Extract the [x, y] coordinate from the center of the cell holding the provided text.  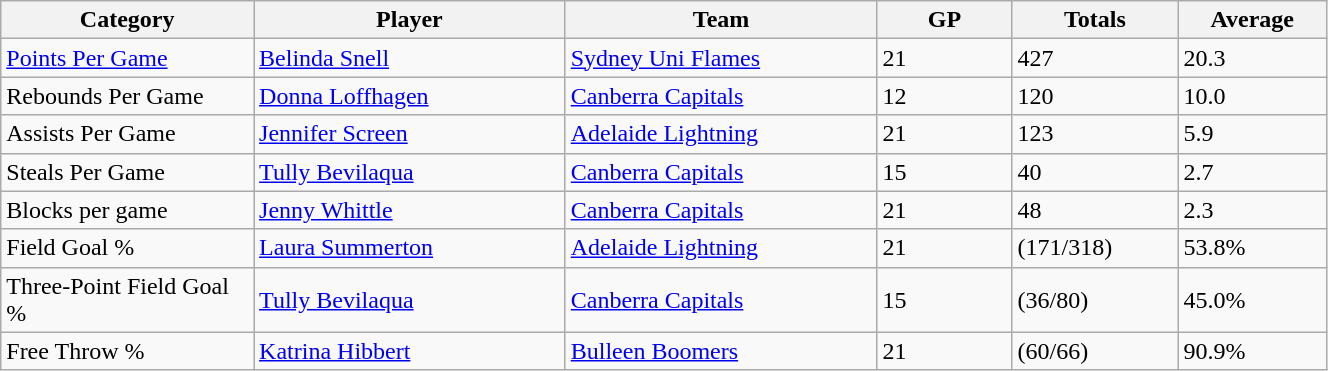
48 [1095, 210]
(171/318) [1095, 248]
Team [721, 20]
Field Goal % [128, 248]
Player [410, 20]
90.9% [1252, 351]
Belinda Snell [410, 58]
10.0 [1252, 96]
120 [1095, 96]
Assists Per Game [128, 134]
Steals Per Game [128, 172]
Laura Summerton [410, 248]
53.8% [1252, 248]
(36/80) [1095, 300]
2.7 [1252, 172]
Bulleen Boomers [721, 351]
45.0% [1252, 300]
Blocks per game [128, 210]
Free Throw % [128, 351]
Donna Loffhagen [410, 96]
5.9 [1252, 134]
Average [1252, 20]
427 [1095, 58]
Totals [1095, 20]
Sydney Uni Flames [721, 58]
40 [1095, 172]
GP [944, 20]
2.3 [1252, 210]
Jenny Whittle [410, 210]
20.3 [1252, 58]
(60/66) [1095, 351]
Points Per Game [128, 58]
12 [944, 96]
Rebounds Per Game [128, 96]
Category [128, 20]
Jennifer Screen [410, 134]
Three-Point Field Goal % [128, 300]
Katrina Hibbert [410, 351]
123 [1095, 134]
